Identify which cell holds the provided text, then report its [x, y] central coordinate. 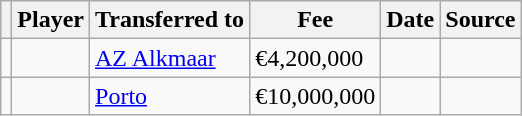
Porto [170, 96]
Date [410, 20]
AZ Alkmaar [170, 58]
Player [51, 20]
Fee [316, 20]
Source [480, 20]
€10,000,000 [316, 96]
Transferred to [170, 20]
€4,200,000 [316, 58]
